Scan for the cell matching the given text and deliver its [X, Y] coordinate at center. 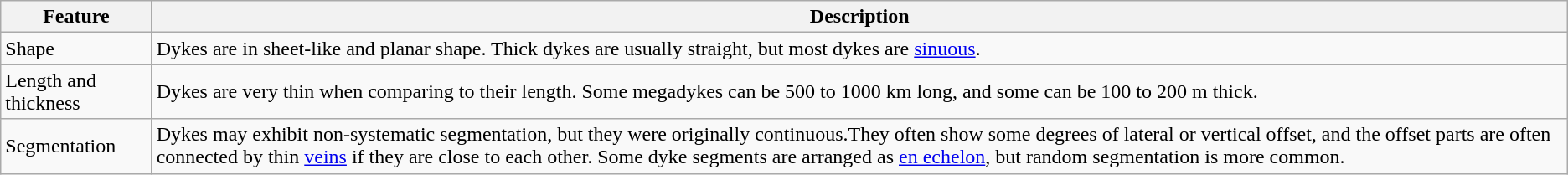
Dykes are very thin when comparing to their length. Some megadykes can be 500 to 1000 km long, and some can be 100 to 200 m thick. [859, 92]
Length and thickness [76, 92]
Feature [76, 17]
Dykes are in sheet-like and planar shape. Thick dykes are usually straight, but most dykes are sinuous. [859, 49]
Segmentation [76, 146]
Shape [76, 49]
Description [859, 17]
